Scan for the cell matching the given text and deliver its (X, Y) coordinate at center. 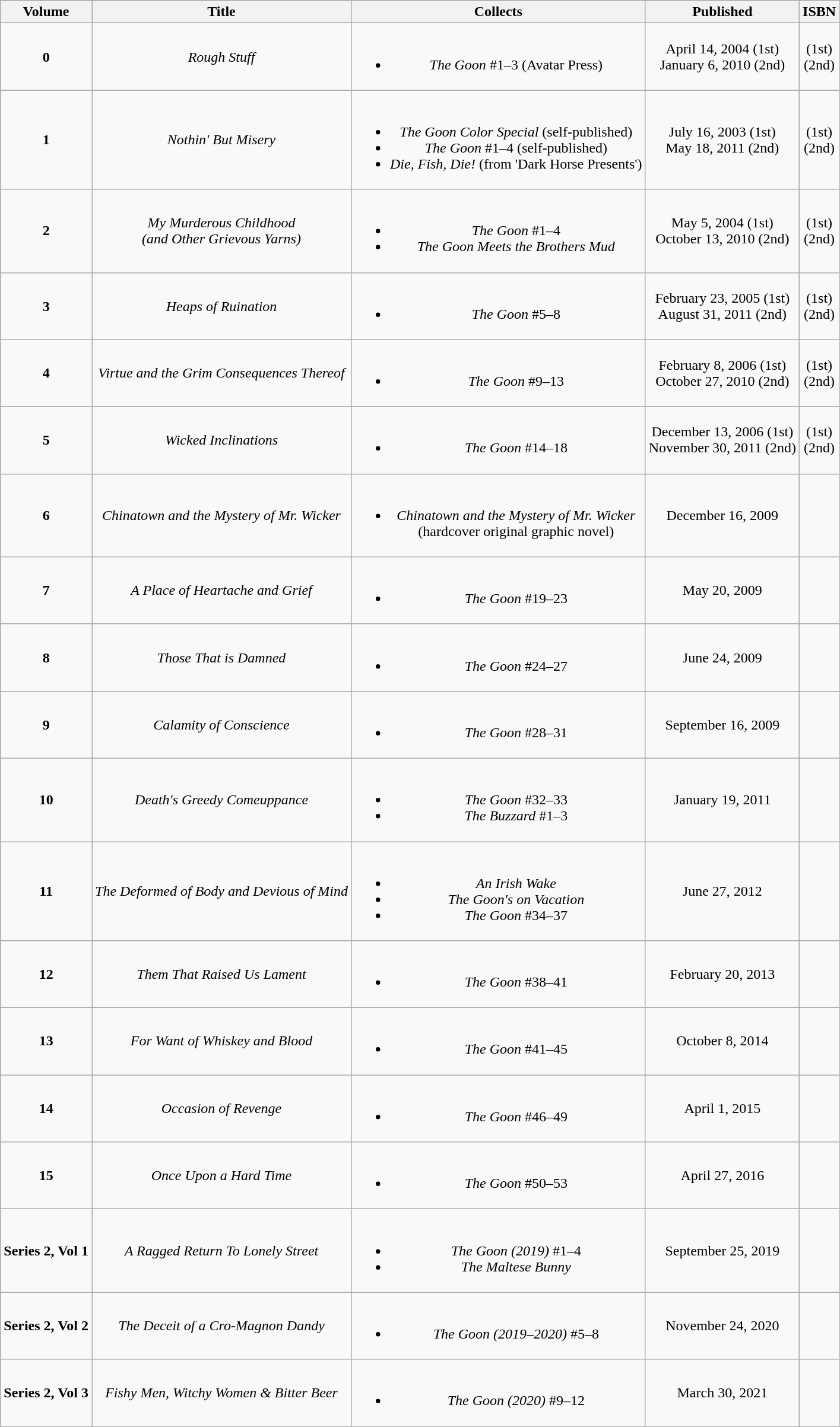
The Goon #38–41 (498, 975)
Volume (46, 12)
May 5, 2004 (1st)October 13, 2010 (2nd) (722, 231)
7 (46, 590)
The Goon #9–13 (498, 373)
Calamity of Conscience (221, 724)
June 27, 2012 (722, 892)
Heaps of Ruination (221, 306)
The Deceit of a Cro-Magnon Dandy (221, 1326)
An Irish WakeThe Goon's on VacationThe Goon #34–37 (498, 892)
10 (46, 800)
The Goon Color Special (self-published)The Goon #1–4 (self-published)Die, Fish, Die! (from 'Dark Horse Presents') (498, 140)
The Goon #5–8 (498, 306)
Virtue and the Grim Consequences Thereof (221, 373)
A Ragged Return To Lonely Street (221, 1251)
Published (722, 12)
April 27, 2016 (722, 1175)
October 8, 2014 (722, 1041)
April 1, 2015 (722, 1109)
Wicked Inclinations (221, 440)
The Goon #28–31 (498, 724)
Collects (498, 12)
Them That Raised Us Lament (221, 975)
September 25, 2019 (722, 1251)
The Goon #14–18 (498, 440)
The Goon (2019) #1–4The Maltese Bunny (498, 1251)
Those That is Damned (221, 658)
February 8, 2006 (1st)October 27, 2010 (2nd) (722, 373)
May 20, 2009 (722, 590)
December 13, 2006 (1st)November 30, 2011 (2nd) (722, 440)
9 (46, 724)
February 23, 2005 (1st)August 31, 2011 (2nd) (722, 306)
Series 2, Vol 1 (46, 1251)
The Goon #41–45 (498, 1041)
Nothin' But Misery (221, 140)
June 24, 2009 (722, 658)
The Goon #32–33The Buzzard #1–3 (498, 800)
Series 2, Vol 2 (46, 1326)
2 (46, 231)
The Goon #24–27 (498, 658)
The Goon (2020) #9–12 (498, 1393)
February 20, 2013 (722, 975)
5 (46, 440)
My Murderous Childhood(and Other Grievous Yarns) (221, 231)
March 30, 2021 (722, 1393)
Once Upon a Hard Time (221, 1175)
13 (46, 1041)
Death's Greedy Comeuppance (221, 800)
The Goon #1–4The Goon Meets the Brothers Mud (498, 231)
Series 2, Vol 3 (46, 1393)
Fishy Men, Witchy Women & Bitter Beer (221, 1393)
8 (46, 658)
The Goon #19–23 (498, 590)
6 (46, 515)
January 19, 2011 (722, 800)
The Goon #50–53 (498, 1175)
The Deformed of Body and Devious of Mind (221, 892)
15 (46, 1175)
A Place of Heartache and Grief (221, 590)
1 (46, 140)
Chinatown and the Mystery of Mr. Wicker (221, 515)
Rough Stuff (221, 57)
December 16, 2009 (722, 515)
April 14, 2004 (1st)January 6, 2010 (2nd) (722, 57)
Title (221, 12)
November 24, 2020 (722, 1326)
Occasion of Revenge (221, 1109)
12 (46, 975)
The Goon #46–49 (498, 1109)
4 (46, 373)
The Goon (2019–2020) #5–8 (498, 1326)
3 (46, 306)
September 16, 2009 (722, 724)
14 (46, 1109)
For Want of Whiskey and Blood (221, 1041)
July 16, 2003 (1st)May 18, 2011 (2nd) (722, 140)
Chinatown and the Mystery of Mr. Wicker(hardcover original graphic novel) (498, 515)
ISBN (819, 12)
11 (46, 892)
The Goon #1–3 (Avatar Press) (498, 57)
0 (46, 57)
